Detect which cell encompasses the target text, then output its (x, y) center coordinate. 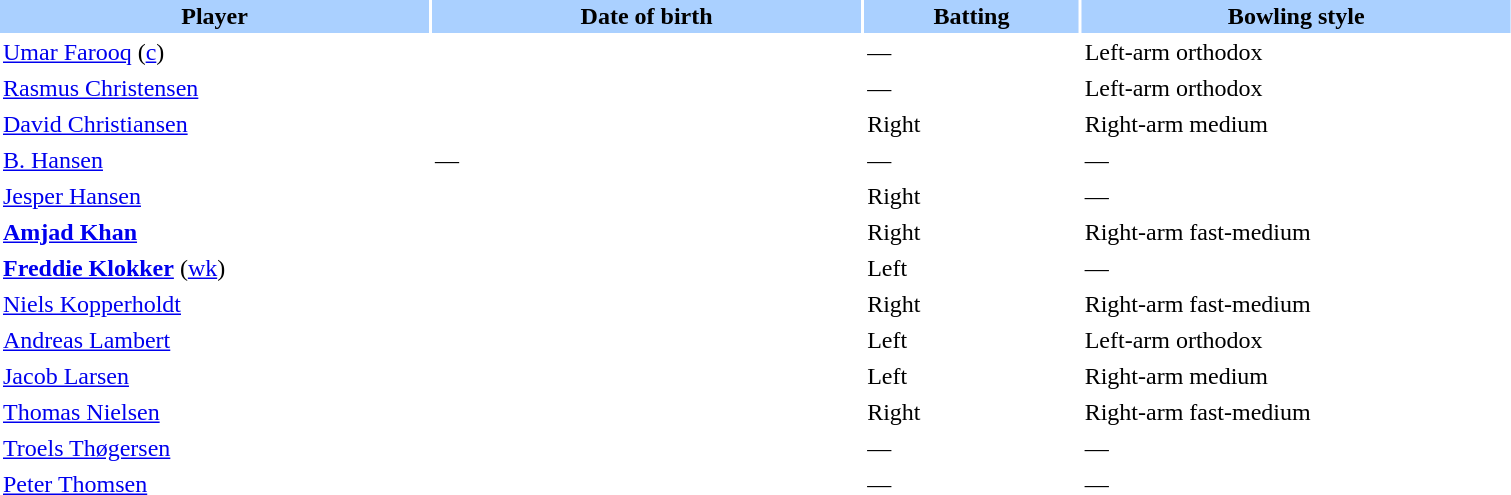
Batting (972, 16)
Umar Farooq (c) (214, 52)
Date of birth (646, 16)
Jesper Hansen (214, 196)
Rasmus Christensen (214, 88)
Andreas Lambert (214, 340)
Troels Thøgersen (214, 448)
Freddie Klokker (wk) (214, 268)
Bowling style (1296, 16)
Niels Kopperholdt (214, 304)
B. Hansen (214, 160)
Thomas Nielsen (214, 412)
David Christiansen (214, 124)
Jacob Larsen (214, 376)
Player (214, 16)
Amjad Khan (214, 232)
